Find where the given text appears and provide that cell's center as (X, Y) coordinate. 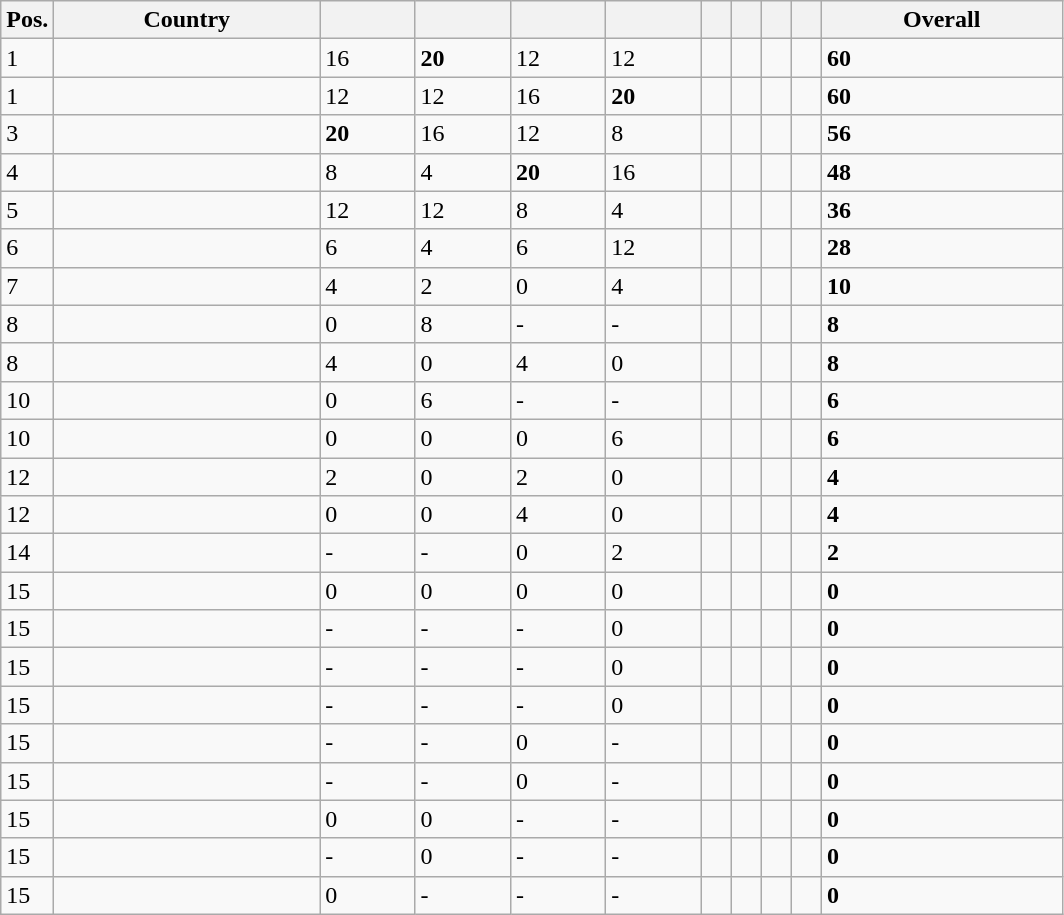
5 (28, 210)
Country (187, 20)
3 (28, 134)
48 (942, 172)
Pos. (28, 20)
Overall (942, 20)
28 (942, 248)
56 (942, 134)
14 (28, 553)
36 (942, 210)
7 (28, 286)
